Return the (X, Y) coordinate for the center point of the cell that contains the specified text.  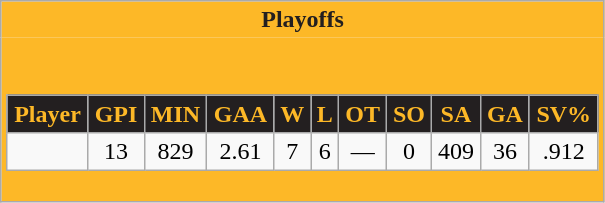
Playoffs (303, 20)
829 (176, 152)
L (325, 114)
Player GPI MIN GAA W L OT SO SA GA SV% 13 829 2.61 7 6 — 0 409 36 .912 (303, 120)
GAA (240, 114)
2.61 (240, 152)
13 (116, 152)
SO (410, 114)
GPI (116, 114)
Player (48, 114)
SV% (564, 114)
GA (504, 114)
W (292, 114)
.912 (564, 152)
0 (410, 152)
— (363, 152)
6 (325, 152)
SA (456, 114)
36 (504, 152)
OT (363, 114)
409 (456, 152)
MIN (176, 114)
7 (292, 152)
